Find where the given text appears and provide that cell's center as (X, Y) coordinate. 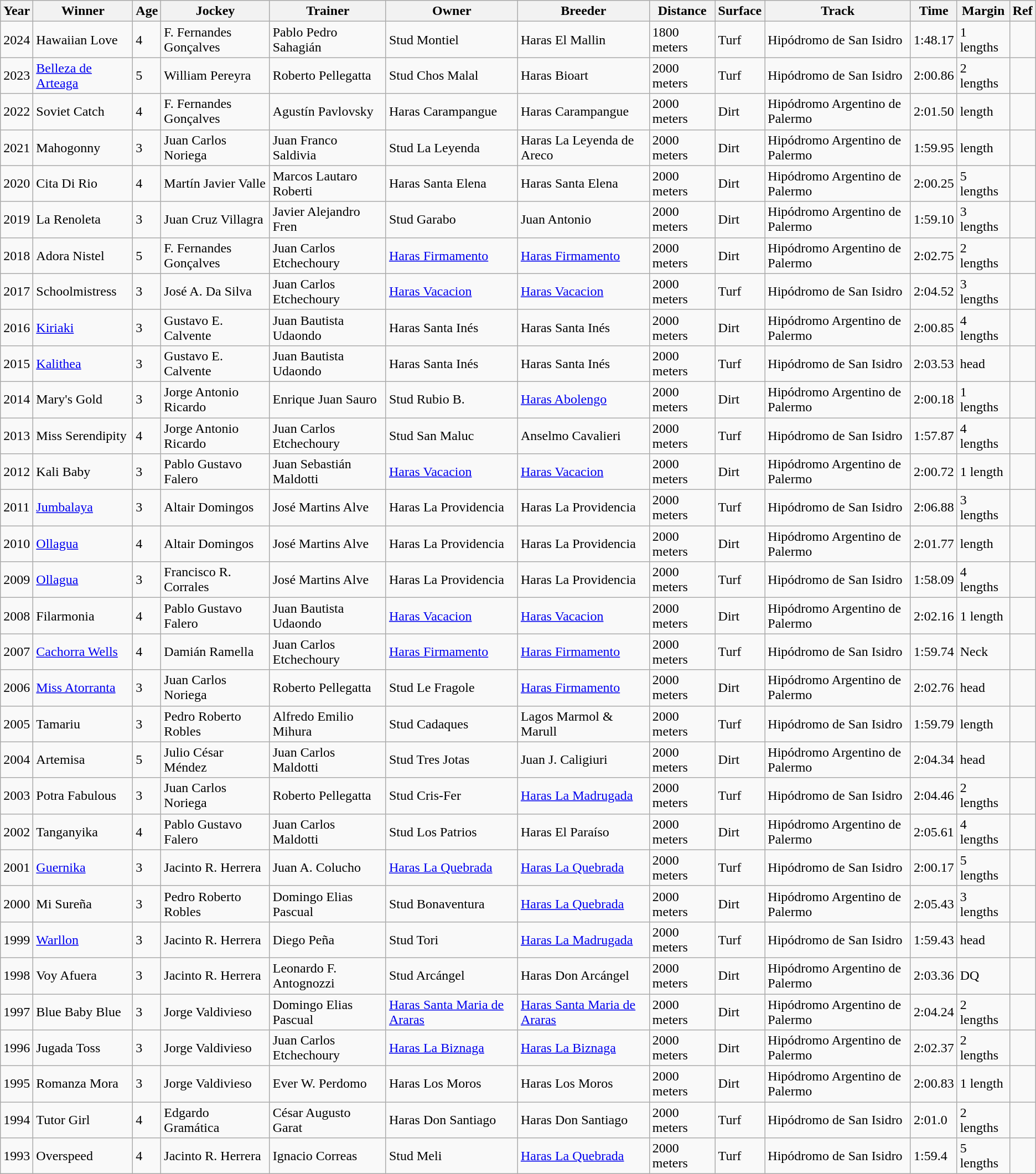
Winner (83, 11)
Belleza de Arteaga (83, 75)
2:01.50 (934, 112)
Haras Bioart (583, 75)
Warllon (83, 940)
2001 (17, 868)
2015 (17, 363)
Stud Rubio B. (452, 400)
Potra Fabulous (83, 796)
2:00.17 (934, 868)
Owner (452, 11)
2:04.52 (934, 291)
2012 (17, 472)
Tutor Girl (83, 1120)
Stud Arcángel (452, 975)
Stud Meli (452, 1156)
1800 meters (682, 40)
Marcos Lautaro Roberti (328, 184)
2:00.25 (934, 184)
Stud Chos Malal (452, 75)
2:04.24 (934, 1012)
2005 (17, 724)
2:06.88 (934, 508)
2:01.77 (934, 544)
2023 (17, 75)
2:01.0 (934, 1120)
Year (17, 11)
2004 (17, 759)
2:02.76 (934, 687)
2:04.34 (934, 759)
2:00.18 (934, 400)
Juan Cruz Villagra (215, 219)
Juan A. Colucho (328, 868)
1:57.87 (934, 435)
Kiriaki (83, 328)
Romanza Mora (83, 1084)
2003 (17, 796)
Jugada Toss (83, 1048)
Hawaiian Love (83, 40)
1998 (17, 975)
Enrique Juan Sauro (328, 400)
Julio César Méndez (215, 759)
1997 (17, 1012)
1:59.10 (934, 219)
José A. Da Silva (215, 291)
Artemisa (83, 759)
Edgardo Gramática (215, 1120)
Cita Di Rio (83, 184)
Anselmo Cavalieri (583, 435)
La Renoleta (83, 219)
Voy Afuera (83, 975)
2:03.36 (934, 975)
Stud La Leyenda (452, 147)
Stud Cadaques (452, 724)
2020 (17, 184)
Diego Peña (328, 940)
Leonardo F. Antognozzi (328, 975)
2:00.72 (934, 472)
Pablo Pedro Sahagián (328, 40)
Haras Don Arcángel (583, 975)
Schoolmistress (83, 291)
Juan J. Caligiuri (583, 759)
DQ (983, 975)
2:02.37 (934, 1048)
2:02.16 (934, 616)
Stud Montiel (452, 40)
Juan Franco Saldivia (328, 147)
2:04.46 (934, 796)
Time (934, 11)
Distance (682, 11)
Miss Atorranta (83, 687)
Guernika (83, 868)
2017 (17, 291)
2:00.85 (934, 328)
1995 (17, 1084)
Tanganyika (83, 831)
Jumbalaya (83, 508)
Jockey (215, 11)
Ever W. Perdomo (328, 1084)
William Pereyra (215, 75)
Blue Baby Blue (83, 1012)
Stud Garabo (452, 219)
Kali Baby (83, 472)
Ignacio Correas (328, 1156)
Mi Sureña (83, 903)
Mahogonny (83, 147)
2010 (17, 544)
Neck (983, 652)
Haras El Paraíso (583, 831)
Breeder (583, 11)
Haras Abolengo (583, 400)
2002 (17, 831)
Soviet Catch (83, 112)
Stud Tres Jotas (452, 759)
1994 (17, 1120)
Francisco R. Corrales (215, 580)
Margin (983, 11)
Miss Serendipity (83, 435)
1:58.09 (934, 580)
Stud San Maluc (452, 435)
Stud Le Fragole (452, 687)
2011 (17, 508)
1:48.17 (934, 40)
Cachorra Wells (83, 652)
Alfredo Emilio Mihura (328, 724)
2:02.75 (934, 256)
1:59.4 (934, 1156)
Surface (740, 11)
1:59.43 (934, 940)
2019 (17, 219)
2014 (17, 400)
1996 (17, 1048)
Trainer (328, 11)
Adora Nistel (83, 256)
2008 (17, 616)
Track (838, 11)
2013 (17, 435)
2007 (17, 652)
Filarmonia (83, 616)
1:59.95 (934, 147)
1999 (17, 940)
2:05.61 (934, 831)
Juan Antonio (583, 219)
1993 (17, 1156)
Haras El Mallin (583, 40)
Mary's Gold (83, 400)
Martín Javier Valle (215, 184)
Damián Ramella (215, 652)
Overspeed (83, 1156)
Ref (1023, 11)
2018 (17, 256)
Stud Cris-Fer (452, 796)
Lagos Marmol & Marull (583, 724)
2016 (17, 328)
2:00.83 (934, 1084)
2022 (17, 112)
2:05.43 (934, 903)
2:00.86 (934, 75)
2:03.53 (934, 363)
Haras La Leyenda de Areco (583, 147)
Agustín Pavlovsky (328, 112)
Kalithea (83, 363)
Juan Sebastián Maldotti (328, 472)
2024 (17, 40)
Age (147, 11)
2021 (17, 147)
1:59.79 (934, 724)
2009 (17, 580)
2000 (17, 903)
Stud Bonaventura (452, 903)
Javier Alejandro Fren (328, 219)
2006 (17, 687)
Tamariu (83, 724)
Stud Tori (452, 940)
1:59.74 (934, 652)
César Augusto Garat (328, 1120)
Stud Los Patrios (452, 831)
